For the text-containing cell, return its midpoint in (x, y) coordinate format. 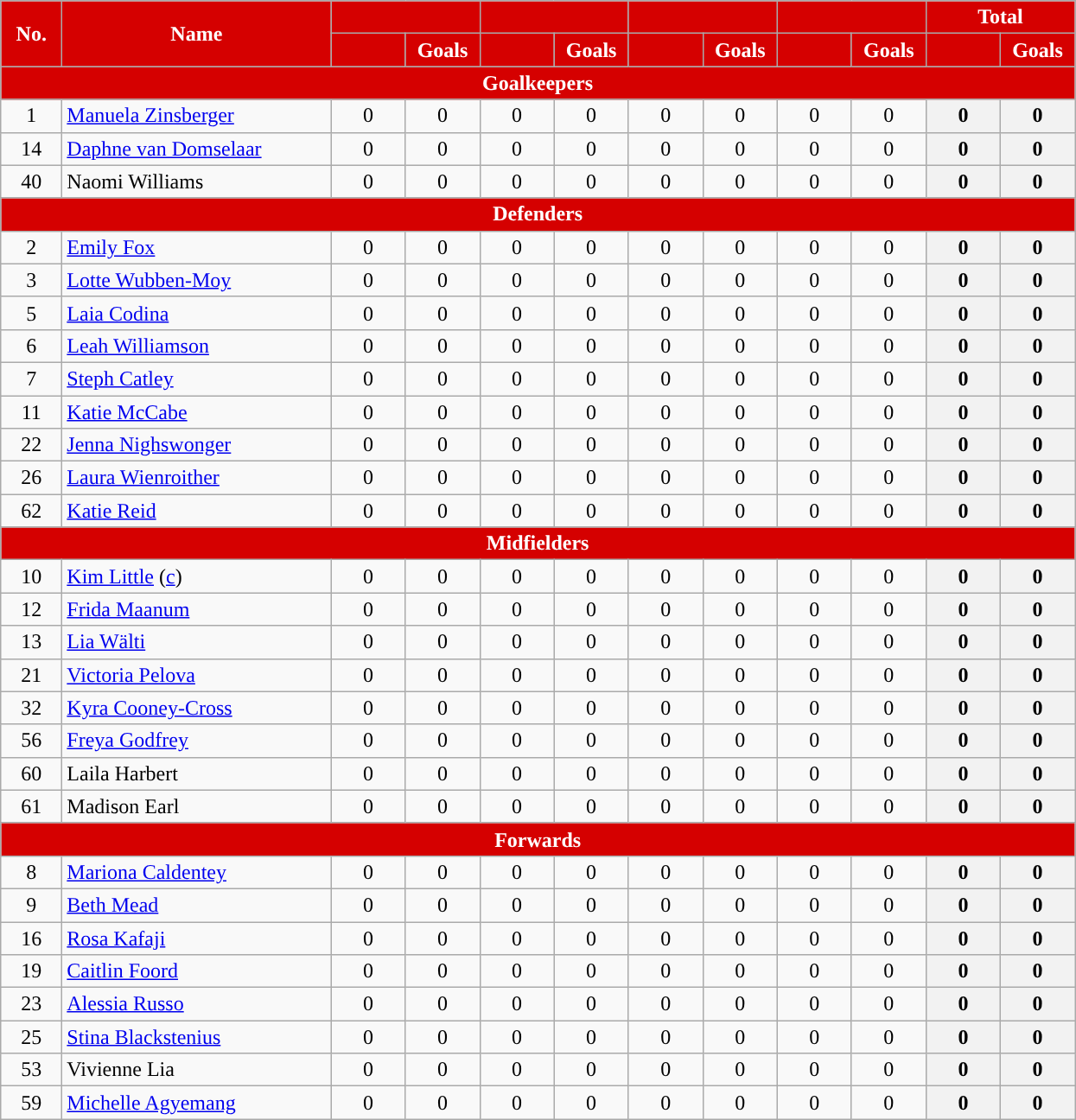
Alessia Russo (197, 1004)
61 (31, 806)
5 (31, 313)
No. (31, 34)
60 (31, 773)
Vivienne Lia (197, 1070)
Naomi Williams (197, 181)
12 (31, 609)
Katie McCabe (197, 412)
Victoria Pelova (197, 675)
Kim Little (c) (197, 576)
19 (31, 971)
21 (31, 675)
Madison Earl (197, 806)
Manuela Zinsberger (197, 116)
Midfielders (538, 544)
Laia Codina (197, 313)
Leah Williamson (197, 346)
53 (31, 1070)
Total (1000, 17)
Freya Godfrey (197, 741)
Name (197, 34)
Katie Reid (197, 511)
7 (31, 379)
22 (31, 445)
Frida Maanum (197, 609)
16 (31, 938)
13 (31, 642)
Stina Blackstenius (197, 1037)
Steph Catley (197, 379)
Emily Fox (197, 247)
Beth Mead (197, 905)
2 (31, 247)
62 (31, 511)
Goalkeepers (538, 83)
Rosa Kafaji (197, 938)
10 (31, 576)
8 (31, 872)
Michelle Agyemang (197, 1103)
Lia Wälti (197, 642)
32 (31, 708)
Laura Wienroither (197, 478)
Kyra Cooney-Cross (197, 708)
25 (31, 1037)
9 (31, 905)
Forwards (538, 839)
Daphne van Domselaar (197, 149)
23 (31, 1004)
6 (31, 346)
14 (31, 149)
Defenders (538, 214)
Jenna Nighswonger (197, 445)
1 (31, 116)
Lotte Wubben-Moy (197, 280)
26 (31, 478)
11 (31, 412)
Caitlin Foord (197, 971)
Laila Harbert (197, 773)
56 (31, 741)
Mariona Caldentey (197, 872)
59 (31, 1103)
3 (31, 280)
40 (31, 181)
